Determine the [x, y] coordinate at the center of the cell enclosing the given text.  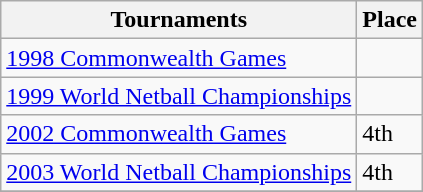
1998 Commonwealth Games [179, 58]
Place [390, 20]
2002 Commonwealth Games [179, 134]
2003 World Netball Championships [179, 172]
Tournaments [179, 20]
1999 World Netball Championships [179, 96]
